Identify which cell holds the provided text, then report its [X, Y] central coordinate. 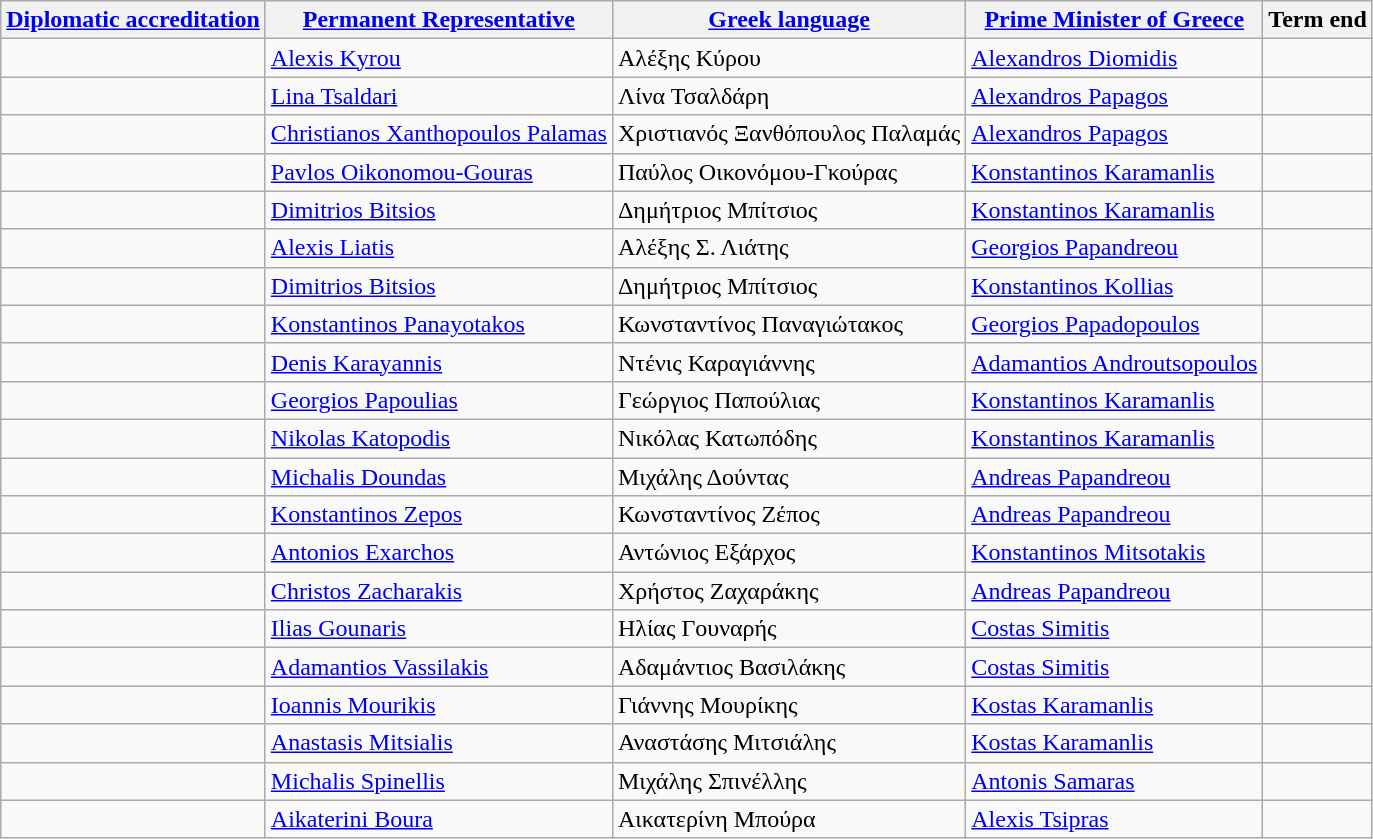
Pavlos Oikonomou-Gouras [438, 172]
Konstantinos Panayotakos [438, 324]
Adamantios Vassilakis [438, 667]
Αικατερίνη Μπούρα [788, 819]
Konstantinos Zepos [438, 515]
Αντώνιος Εξάρχος [788, 553]
Ioannis Mourikis [438, 705]
Γιάννης Μουρίκης [788, 705]
Νικόλας Κατωπόδης [788, 438]
Μιχάλης Σπινέλλης [788, 781]
Christianos Xanthopoulos Palamas [438, 134]
Michalis Doundas [438, 477]
Georgios Papadopoulos [1114, 324]
Alexis Kyrou [438, 58]
Term end [1318, 20]
Λίνα Τσαλδάρη [788, 96]
Κωνσταντίνος Παναγιώτακος [788, 324]
Γεώργιος Παπούλιας [788, 400]
Αναστάσης Μιτσιάλης [788, 743]
Prime Minister of Greece [1114, 20]
Μιχάλης Δούντας [788, 477]
Antonis Samaras [1114, 781]
Κωνσταντίνος Ζέπος [788, 515]
Lina Tsaldari [438, 96]
Ilias Gounaris [438, 629]
Konstantinos Kollias [1114, 286]
Αδαμάντιος Βασιλάκης [788, 667]
Greek language [788, 20]
Konstantinos Mitsotakis [1114, 553]
Nikolas Katopodis [438, 438]
Αλέξης Κύρου [788, 58]
Anastasis Mitsialis [438, 743]
Alexis Tsipras [1114, 819]
Alexandros Diomidis [1114, 58]
Adamantios Androutsopoulos [1114, 362]
Georgios Papoulias [438, 400]
Michalis Spinellis [438, 781]
Αλέξης Σ. Λιάτης [788, 248]
Ηλίας Γουναρής [788, 629]
Χρήστος Ζαχαράκης [788, 591]
Alexis Liatis [438, 248]
Παύλος Οικονόμου-Γκούρας [788, 172]
Χριστιανός Ξανθόπουλος Παλαμάς [788, 134]
Denis Karayannis [438, 362]
Antonios Exarchos [438, 553]
Aikaterini Boura [438, 819]
Georgios Papandreou [1114, 248]
Diplomatic accreditation [134, 20]
Permanent Representative [438, 20]
Ντένις Καραγιάννης [788, 362]
Christos Zacharakis [438, 591]
